Identify which cell holds the provided text, then report its (X, Y) central coordinate. 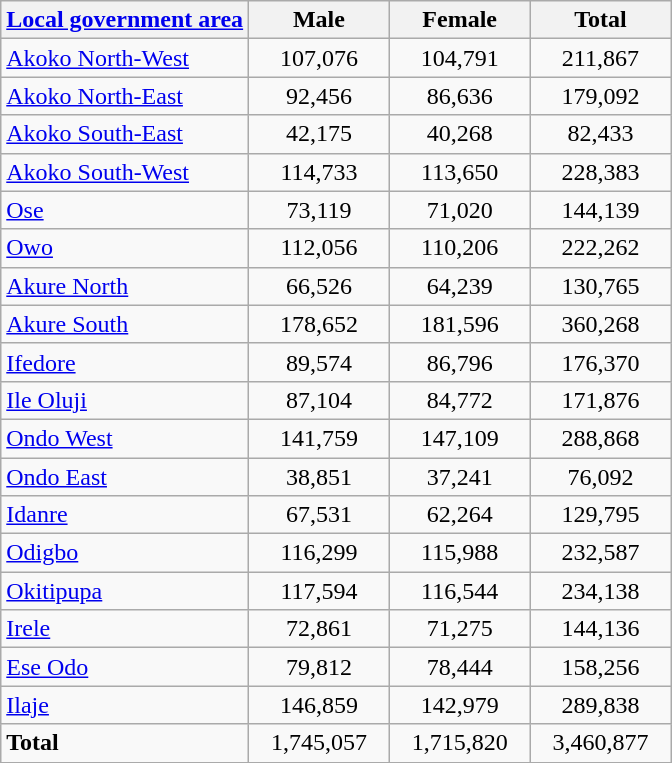
146,859 (320, 705)
Akoko South-West (125, 172)
62,264 (460, 515)
Irele (125, 629)
76,092 (600, 477)
110,206 (460, 248)
1,715,820 (460, 743)
Akoko South-East (125, 134)
Akure North (125, 286)
Ondo West (125, 438)
178,652 (320, 324)
Male (320, 20)
158,256 (600, 667)
360,268 (600, 324)
176,370 (600, 362)
Okitipupa (125, 591)
114,733 (320, 172)
142,979 (460, 705)
Ile Oluji (125, 400)
112,056 (320, 248)
Owo (125, 248)
86,636 (460, 96)
87,104 (320, 400)
116,544 (460, 591)
79,812 (320, 667)
71,020 (460, 210)
64,239 (460, 286)
Odigbo (125, 553)
107,076 (320, 58)
71,275 (460, 629)
130,765 (600, 286)
104,791 (460, 58)
288,868 (600, 438)
179,092 (600, 96)
86,796 (460, 362)
144,136 (600, 629)
78,444 (460, 667)
222,262 (600, 248)
Akoko North-East (125, 96)
144,139 (600, 210)
115,988 (460, 553)
84,772 (460, 400)
147,109 (460, 438)
Idanre (125, 515)
129,795 (600, 515)
Local government area (125, 20)
171,876 (600, 400)
37,241 (460, 477)
Female (460, 20)
Ose (125, 210)
Ese Odo (125, 667)
228,383 (600, 172)
Ilaje (125, 705)
113,650 (460, 172)
232,587 (600, 553)
141,759 (320, 438)
82,433 (600, 134)
234,138 (600, 591)
66,526 (320, 286)
289,838 (600, 705)
40,268 (460, 134)
Akure South (125, 324)
72,861 (320, 629)
Akoko North-West (125, 58)
3,460,877 (600, 743)
67,531 (320, 515)
Ondo East (125, 477)
38,851 (320, 477)
89,574 (320, 362)
Ifedore (125, 362)
73,119 (320, 210)
116,299 (320, 553)
181,596 (460, 324)
117,594 (320, 591)
1,745,057 (320, 743)
92,456 (320, 96)
42,175 (320, 134)
211,867 (600, 58)
